Detect which cell encompasses the target text, then output its [x, y] center coordinate. 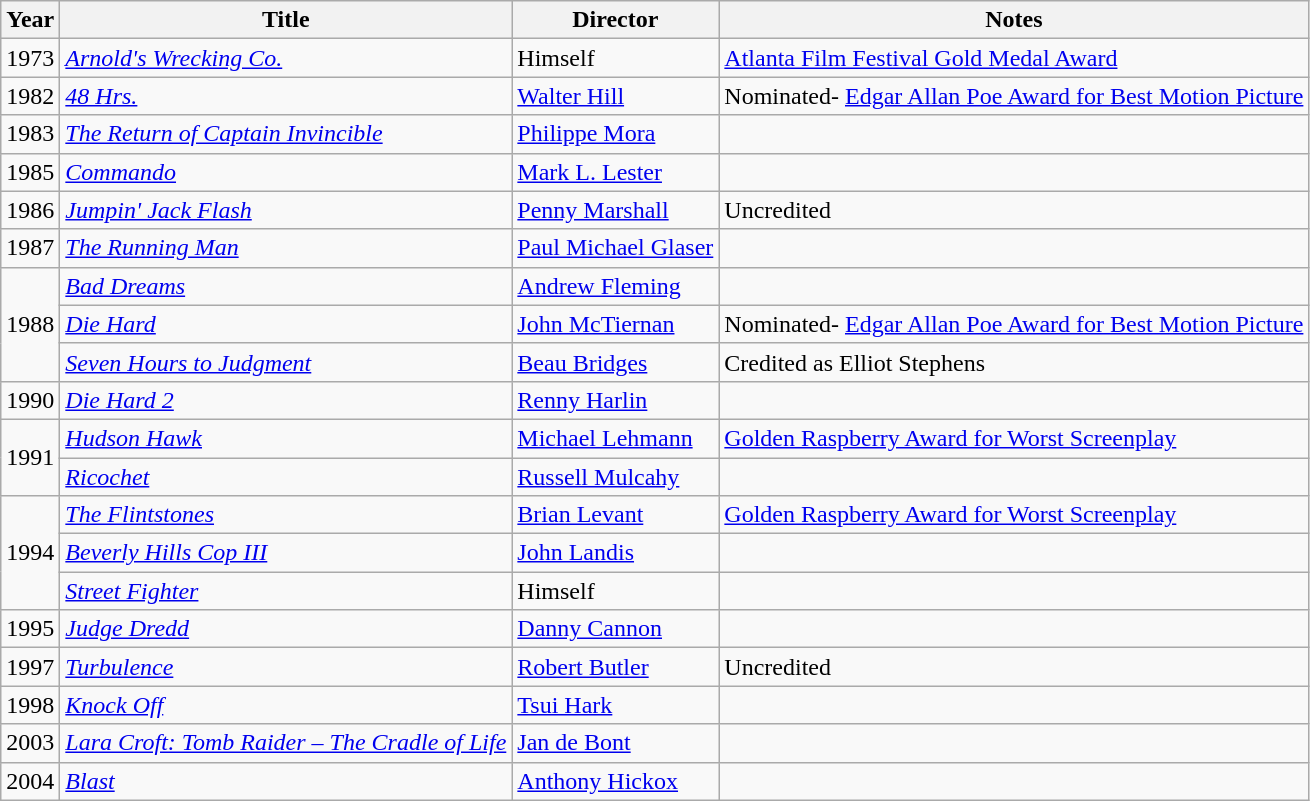
The Flintstones [286, 515]
48 Hrs. [286, 96]
Year [30, 20]
1986 [30, 210]
Street Fighter [286, 591]
Hudson Hawk [286, 438]
Bad Dreams [286, 286]
Penny Marshall [616, 210]
2003 [30, 743]
John Landis [616, 553]
The Return of Captain Invincible [286, 134]
Jan de Bont [616, 743]
Turbulence [286, 667]
1983 [30, 134]
Atlanta Film Festival Gold Medal Award [1014, 58]
Robert Butler [616, 667]
Blast [286, 781]
1982 [30, 96]
Ricochet [286, 477]
Anthony Hickox [616, 781]
Russell Mulcahy [616, 477]
Philippe Mora [616, 134]
Lara Croft: Tomb Raider – The Cradle of Life [286, 743]
1995 [30, 629]
Title [286, 20]
Seven Hours to Judgment [286, 362]
Arnold's Wrecking Co. [286, 58]
Mark L. Lester [616, 172]
Notes [1014, 20]
1994 [30, 553]
1985 [30, 172]
Danny Cannon [616, 629]
Commando [286, 172]
Director [616, 20]
Tsui Hark [616, 705]
Jumpin' Jack Flash [286, 210]
Renny Harlin [616, 400]
John McTiernan [616, 324]
1987 [30, 248]
1990 [30, 400]
Beverly Hills Cop III [286, 553]
Die Hard 2 [286, 400]
1988 [30, 324]
Michael Lehmann [616, 438]
Die Hard [286, 324]
Andrew Fleming [616, 286]
Knock Off [286, 705]
1973 [30, 58]
Judge Dredd [286, 629]
Beau Bridges [616, 362]
The Running Man [286, 248]
1998 [30, 705]
Walter Hill [616, 96]
Credited as Elliot Stephens [1014, 362]
Brian Levant [616, 515]
Paul Michael Glaser [616, 248]
2004 [30, 781]
1997 [30, 667]
1991 [30, 457]
